Return the (x, y) coordinate for the center point of the cell that contains the specified text.  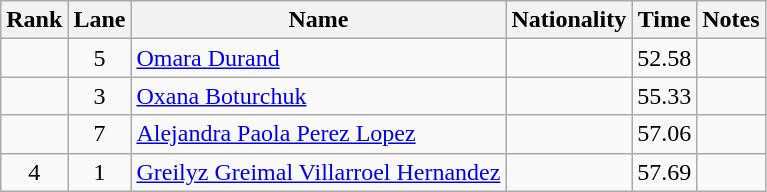
Lane (100, 20)
1 (100, 172)
Oxana Boturchuk (318, 96)
5 (100, 58)
Name (318, 20)
Omara Durand (318, 58)
55.33 (664, 96)
Notes (731, 20)
7 (100, 134)
Rank (34, 20)
Alejandra Paola Perez Lopez (318, 134)
57.69 (664, 172)
Greilyz Greimal Villarroel Hernandez (318, 172)
3 (100, 96)
57.06 (664, 134)
Time (664, 20)
Nationality (569, 20)
4 (34, 172)
52.58 (664, 58)
